Output the [x, y] coordinate of the center of the cell containing the given text.  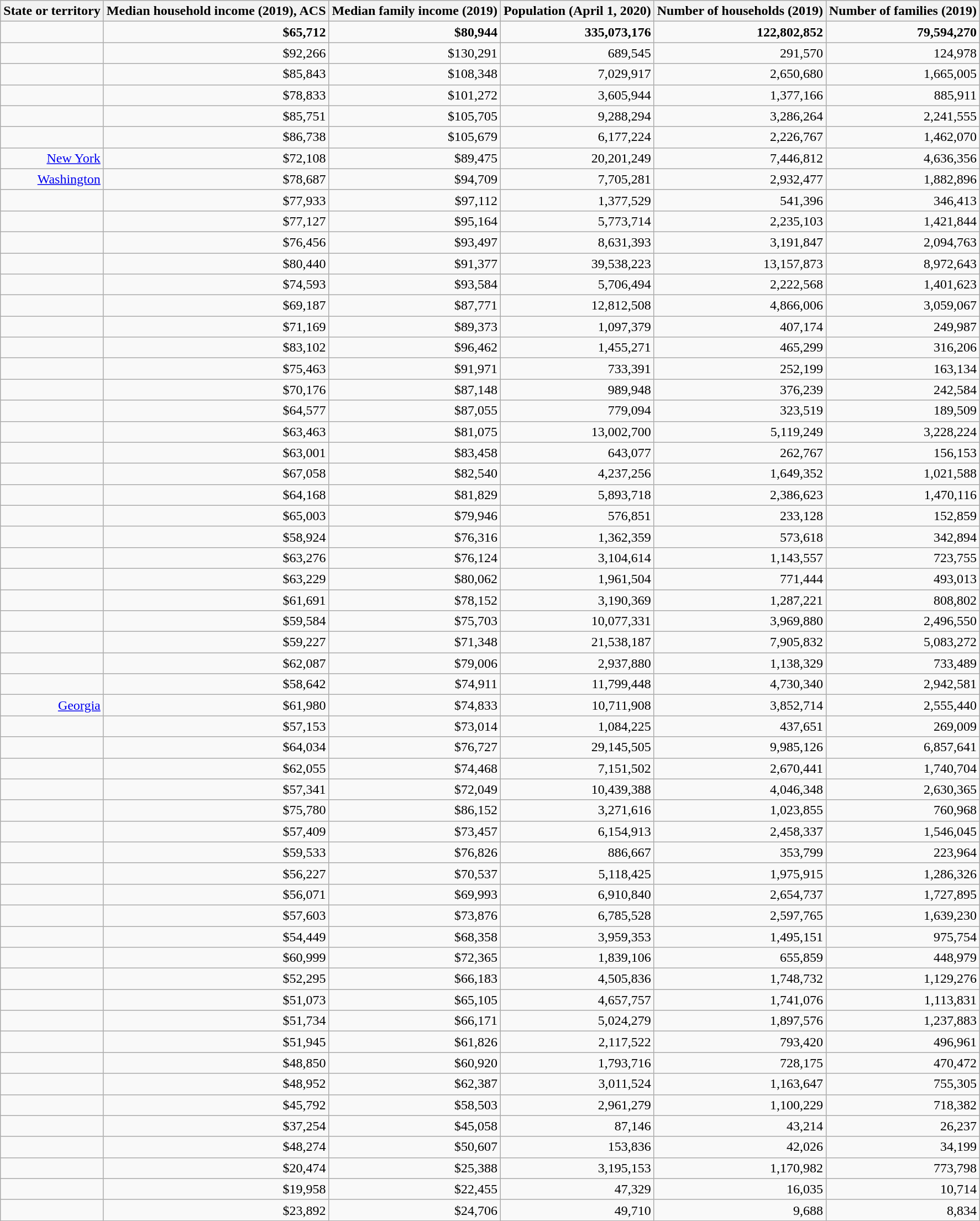
$80,944 [415, 32]
$60,999 [216, 958]
34,199 [903, 1147]
1,740,704 [903, 768]
1,741,076 [740, 1000]
242,584 [903, 390]
189,509 [903, 411]
1,455,271 [577, 348]
$65,003 [216, 516]
342,894 [903, 537]
$63,001 [216, 453]
$97,112 [415, 200]
$73,014 [415, 726]
$72,049 [415, 789]
3,011,524 [577, 1084]
4,505,836 [577, 979]
407,174 [740, 327]
$70,537 [415, 873]
Median household income (2019), ACS [216, 11]
4,657,757 [577, 1000]
$59,227 [216, 642]
122,802,852 [740, 32]
$91,971 [415, 369]
$76,826 [415, 852]
2,235,103 [740, 221]
2,386,623 [740, 495]
$77,127 [216, 221]
$95,164 [415, 221]
3,191,847 [740, 242]
$51,073 [216, 1000]
7,905,832 [740, 642]
1,129,276 [903, 979]
$51,945 [216, 1042]
$63,463 [216, 432]
5,706,494 [577, 285]
316,206 [903, 348]
$89,373 [415, 327]
2,630,365 [903, 789]
1,882,896 [903, 179]
$86,152 [415, 810]
$37,254 [216, 1126]
4,636,356 [903, 158]
2,654,737 [740, 894]
$78,687 [216, 179]
6,910,840 [577, 894]
$80,440 [216, 264]
$73,457 [415, 831]
$75,703 [415, 621]
335,073,176 [577, 32]
$24,706 [415, 1210]
1,021,588 [903, 474]
$66,183 [415, 979]
$101,272 [415, 95]
1,748,732 [740, 979]
1,286,326 [903, 873]
437,651 [740, 726]
1,377,166 [740, 95]
$61,691 [216, 600]
269,009 [903, 726]
779,094 [577, 411]
3,271,616 [577, 810]
2,226,767 [740, 137]
$64,034 [216, 747]
5,024,279 [577, 1021]
$22,455 [415, 1189]
$80,062 [415, 579]
6,857,641 [903, 747]
$20,474 [216, 1168]
3,190,369 [577, 600]
8,631,393 [577, 242]
2,117,522 [577, 1042]
5,119,249 [740, 432]
1,421,844 [903, 221]
$45,058 [415, 1126]
771,444 [740, 579]
Number of households (2019) [740, 11]
87,146 [577, 1126]
$65,105 [415, 1000]
$92,266 [216, 53]
4,046,348 [740, 789]
1,163,647 [740, 1084]
163,134 [903, 369]
5,773,714 [577, 221]
$72,108 [216, 158]
$58,924 [216, 537]
1,470,116 [903, 495]
20,201,249 [577, 158]
$52,295 [216, 979]
2,555,440 [903, 705]
8,972,643 [903, 264]
47,329 [577, 1189]
$48,850 [216, 1063]
1,100,229 [740, 1105]
$89,475 [415, 158]
3,286,264 [740, 116]
$45,792 [216, 1105]
Median family income (2019) [415, 11]
$57,409 [216, 831]
13,157,873 [740, 264]
4,866,006 [740, 306]
3,195,153 [577, 1168]
$73,876 [415, 915]
$50,607 [415, 1147]
$78,833 [216, 95]
465,299 [740, 348]
$130,291 [415, 53]
1,084,225 [577, 726]
Georgia [52, 705]
$48,952 [216, 1084]
State or territory [52, 11]
885,911 [903, 95]
$76,124 [415, 558]
1,897,576 [740, 1021]
1,975,915 [740, 873]
1,793,716 [577, 1063]
$64,577 [216, 411]
1,665,005 [903, 74]
$71,169 [216, 327]
$74,911 [415, 684]
7,705,281 [577, 179]
10,077,331 [577, 621]
496,961 [903, 1042]
$82,540 [415, 474]
10,439,388 [577, 789]
733,489 [903, 663]
$76,316 [415, 537]
42,026 [740, 1147]
1,138,329 [740, 663]
323,519 [740, 411]
$54,449 [216, 937]
1,839,106 [577, 958]
10,711,908 [577, 705]
$48,274 [216, 1147]
728,175 [740, 1063]
493,013 [903, 579]
$108,348 [415, 74]
6,154,913 [577, 831]
3,852,714 [740, 705]
3,959,353 [577, 937]
$69,993 [415, 894]
$62,387 [415, 1084]
$86,738 [216, 137]
$87,771 [415, 306]
755,305 [903, 1084]
$85,751 [216, 116]
$77,933 [216, 200]
2,496,550 [903, 621]
2,597,765 [740, 915]
$59,533 [216, 852]
124,978 [903, 53]
733,391 [577, 369]
1,961,504 [577, 579]
576,851 [577, 516]
$81,075 [415, 432]
643,077 [577, 453]
4,730,340 [740, 684]
$62,087 [216, 663]
3,104,614 [577, 558]
$81,829 [415, 495]
$93,497 [415, 242]
$105,705 [415, 116]
2,241,555 [903, 116]
573,618 [740, 537]
1,727,895 [903, 894]
$74,468 [415, 768]
$83,458 [415, 453]
2,942,581 [903, 684]
$58,503 [415, 1105]
$76,456 [216, 242]
$76,727 [415, 747]
$63,276 [216, 558]
$61,826 [415, 1042]
689,545 [577, 53]
$105,679 [415, 137]
9,985,126 [740, 747]
12,812,508 [577, 306]
1,462,070 [903, 137]
13,002,700 [577, 432]
$87,148 [415, 390]
1,237,883 [903, 1021]
2,670,441 [740, 768]
$58,642 [216, 684]
1,097,379 [577, 327]
$79,946 [415, 516]
Number of families (2019) [903, 11]
1,362,359 [577, 537]
2,094,763 [903, 242]
$69,187 [216, 306]
3,059,067 [903, 306]
3,605,944 [577, 95]
$63,229 [216, 579]
$75,780 [216, 810]
1,401,623 [903, 285]
$62,055 [216, 768]
5,118,425 [577, 873]
541,396 [740, 200]
$87,055 [415, 411]
9,288,294 [577, 116]
3,969,880 [740, 621]
2,932,477 [740, 179]
723,755 [903, 558]
5,893,718 [577, 495]
49,710 [577, 1210]
1,377,529 [577, 200]
$66,171 [415, 1021]
376,239 [740, 390]
$19,958 [216, 1189]
2,458,337 [740, 831]
808,802 [903, 600]
448,979 [903, 958]
2,937,880 [577, 663]
2,961,279 [577, 1105]
$67,058 [216, 474]
252,199 [740, 369]
7,151,502 [577, 768]
6,177,224 [577, 137]
New York [52, 158]
1,113,831 [903, 1000]
3,228,224 [903, 432]
$25,388 [415, 1168]
$70,176 [216, 390]
10,714 [903, 1189]
$83,102 [216, 348]
6,785,528 [577, 915]
233,128 [740, 516]
Population (April 1, 2020) [577, 11]
156,153 [903, 453]
5,083,272 [903, 642]
655,859 [740, 958]
Washington [52, 179]
1,170,982 [740, 1168]
$51,734 [216, 1021]
$61,980 [216, 705]
2,650,680 [740, 74]
$94,709 [415, 179]
152,859 [903, 516]
79,594,270 [903, 32]
$23,892 [216, 1210]
886,667 [577, 852]
470,472 [903, 1063]
1,495,151 [740, 937]
1,287,221 [740, 600]
1,639,230 [903, 915]
291,570 [740, 53]
223,964 [903, 852]
7,029,917 [577, 74]
39,538,223 [577, 264]
$93,584 [415, 285]
1,143,557 [740, 558]
7,446,812 [740, 158]
26,237 [903, 1126]
$72,365 [415, 958]
$56,227 [216, 873]
773,798 [903, 1168]
$74,833 [415, 705]
989,948 [577, 390]
$71,348 [415, 642]
4,237,256 [577, 474]
43,214 [740, 1126]
$78,152 [415, 600]
29,145,505 [577, 747]
$57,153 [216, 726]
$60,920 [415, 1063]
760,968 [903, 810]
793,420 [740, 1042]
8,834 [903, 1210]
$65,712 [216, 32]
346,413 [903, 200]
$79,006 [415, 663]
$64,168 [216, 495]
16,035 [740, 1189]
262,767 [740, 453]
$68,358 [415, 937]
718,382 [903, 1105]
$91,377 [415, 264]
$57,603 [216, 915]
$96,462 [415, 348]
$74,593 [216, 285]
153,836 [577, 1147]
2,222,568 [740, 285]
$57,341 [216, 789]
9,688 [740, 1210]
249,987 [903, 327]
1,023,855 [740, 810]
$56,071 [216, 894]
$75,463 [216, 369]
11,799,448 [577, 684]
1,546,045 [903, 831]
21,538,187 [577, 642]
$59,584 [216, 621]
353,799 [740, 852]
1,649,352 [740, 474]
$85,843 [216, 74]
975,754 [903, 937]
